From the cell containing the given text, extract its center point as (X, Y) coordinate. 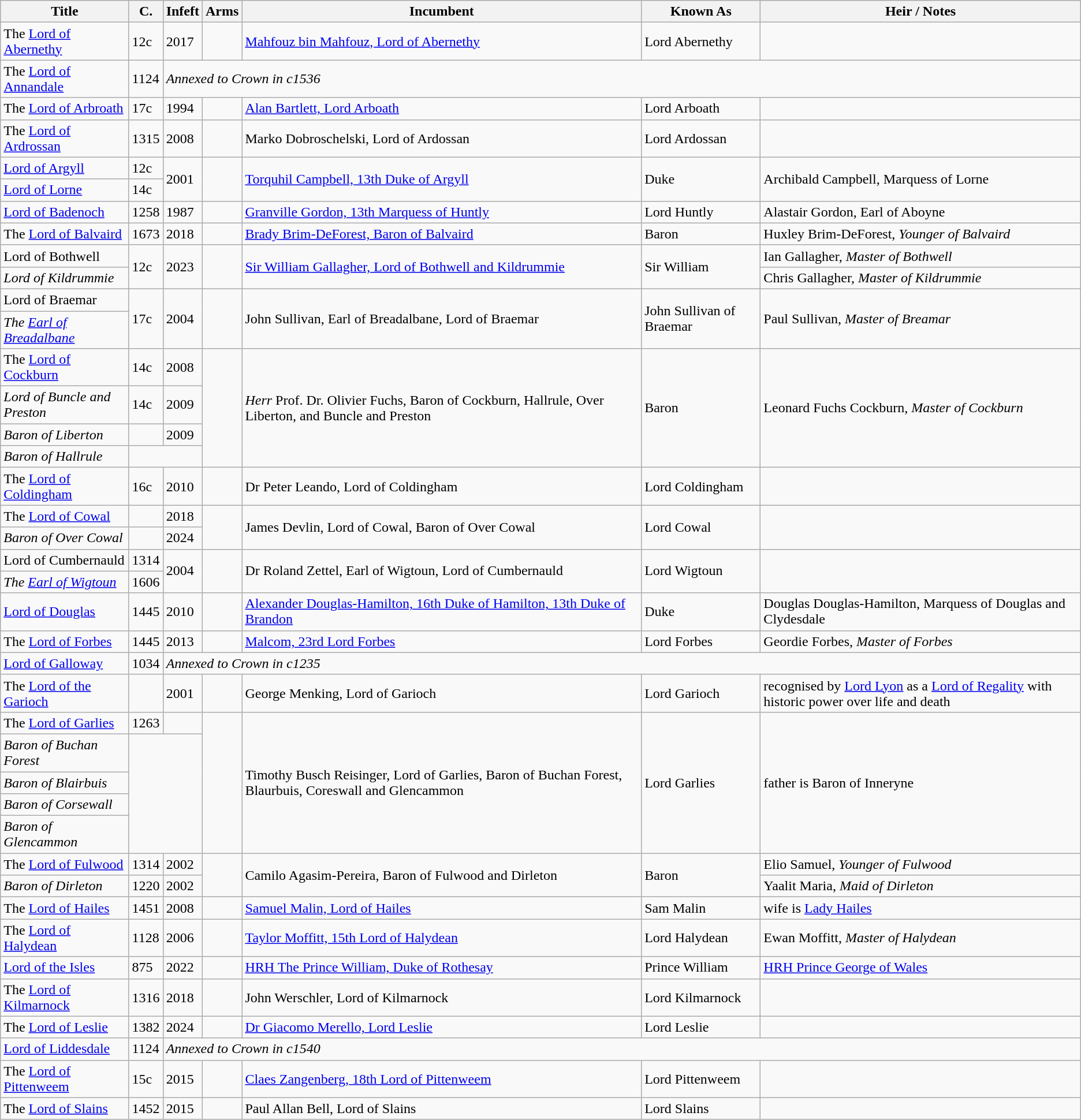
Huxley Brim-DeForest, Younger of Balvaird (920, 234)
Yaalit Maria, Maid of Dirleton (920, 886)
Lord Wigtoun (701, 571)
Ewan Moffitt, Master of Halydean (920, 938)
HRH Prince George of Wales (920, 968)
Ian Gallagher, Master of Bothwell (920, 256)
Lord Arboath (701, 109)
Lord Ardossan (701, 139)
1673 (146, 234)
Samuel Malin, Lord of Hailes (442, 908)
The Earl of Wigtoun (65, 582)
The Lord of Fulwood (65, 864)
The Lord of Arbroath (65, 109)
John Werschler, Lord of Kilmarnock (442, 998)
Incumbent (442, 12)
recognised by Lord Lyon as a Lord of Regality with historic power over life and death (920, 693)
Known As (701, 12)
Marko Dobroschelski, Lord of Ardossan (442, 139)
George Menking, Lord of Garioch (442, 693)
Paul Allan Bell, Lord of Slains (442, 1108)
The Lord of Halydean (65, 938)
Lord of Argyll (65, 168)
Torquhil Campbell, 13th Duke of Argyll (442, 179)
Alan Bartlett, Lord Arboath (442, 109)
Dr Giacomo Merello, Lord Leslie (442, 1027)
Baron of Buchan Forest (65, 753)
Camilo Agasim-Pereira, Baron of Fulwood and Dirleton (442, 875)
Sam Malin (701, 908)
Sir William Gallagher, Lord of Bothwell and Kildrummie (442, 267)
The Lord of Cowal (65, 516)
Lord of Galloway (65, 663)
Lord of Bothwell (65, 256)
Lord Pittenweem (701, 1078)
Lord of Badenoch (65, 212)
The Lord of Cockburn (65, 367)
Douglas Douglas-Hamilton, Marquess of Douglas and Clydesdale (920, 612)
The Lord of Annandale (65, 79)
Brady Brim-DeForest, Baron of Balvaird (442, 234)
1263 (146, 723)
Annexed to Crown in c1540 (621, 1049)
Lord of Buncle and Preston (65, 405)
16c (146, 486)
2022 (182, 968)
Infeft (182, 12)
John Sullivan of Braemar (701, 319)
Lord Halydean (701, 938)
Lord Garlies (701, 782)
Lord of Braemar (65, 300)
The Lord of the Garioch (65, 693)
Lord Forbes (701, 641)
Malcom, 23rd Lord Forbes (442, 641)
Baron of Over Cowal (65, 538)
15c (146, 1078)
1316 (146, 998)
1258 (146, 212)
Lord Garioch (701, 693)
1220 (146, 886)
Alexander Douglas-Hamilton, 16th Duke of Hamilton, 13th Duke of Brandon (442, 612)
Dr Peter Leando, Lord of Coldingham (442, 486)
father is Baron of Inneryne (920, 782)
Mahfouz bin Mahfouz, Lord of Abernethy (442, 42)
C. (146, 12)
Taylor Moffitt, 15th Lord of Halydean (442, 938)
2013 (182, 641)
1382 (146, 1027)
Prince William (701, 968)
Timothy Busch Reisinger, Lord of Garlies, Baron of Buchan Forest, Blaurbuis, Coreswall and Glencammon (442, 782)
Lord of the Isles (65, 968)
Lord Abernethy (701, 42)
Archibald Campbell, Marquess of Lorne (920, 179)
The Lord of Kilmarnock (65, 998)
The Lord of Forbes (65, 641)
Granville Gordon, 13th Marquess of Huntly (442, 212)
Claes Zangenberg, 18th Lord of Pittenweem (442, 1078)
The Lord of Abernethy (65, 42)
Lord of Liddesdale (65, 1049)
1994 (182, 109)
The Lord of Hailes (65, 908)
The Lord of Garlies (65, 723)
Dr Roland Zettel, Earl of Wigtoun, Lord of Cumbernauld (442, 571)
wife is Lady Hailes (920, 908)
Alastair Gordon, Earl of Aboyne (920, 212)
2017 (182, 42)
The Lord of Balvaird (65, 234)
Baron of Corsewall (65, 805)
Lord Kilmarnock (701, 998)
The Lord of Leslie (65, 1027)
James Devlin, Lord of Cowal, Baron of Over Cowal (442, 527)
Baron of Dirleton (65, 886)
1451 (146, 908)
Leonard Fuchs Cockburn, Master of Cockburn (920, 408)
2006 (182, 938)
1606 (146, 582)
Arms (222, 12)
1034 (146, 663)
Lord Cowal (701, 527)
1987 (182, 212)
Lord of Lorne (65, 190)
The Lord of Slains (65, 1108)
Lord Slains (701, 1108)
Baron of Liberton (65, 435)
Lord of Kildrummie (65, 278)
HRH The Prince William, Duke of Rothesay (442, 968)
1128 (146, 938)
Heir / Notes (920, 12)
The Lord of Pittenweem (65, 1078)
The Lord of Coldingham (65, 486)
1315 (146, 139)
Baron of Hallrule (65, 457)
Geordie Forbes, Master of Forbes (920, 641)
John Sullivan, Earl of Breadalbane, Lord of Braemar (442, 319)
Lord of Cumbernauld (65, 560)
Lord of Douglas (65, 612)
Lord Coldingham (701, 486)
Annexed to Crown in c1235 (621, 663)
1452 (146, 1108)
Lord Leslie (701, 1027)
The Earl of Breadalbane (65, 329)
Herr Prof. Dr. Olivier Fuchs, Baron of Cockburn, Hallrule, Over Liberton, and Buncle and Preston (442, 408)
2023 (182, 267)
Elio Samuel, Younger of Fulwood (920, 864)
Title (65, 12)
875 (146, 968)
Annexed to Crown in c1536 (621, 79)
Baron of Blairbuis (65, 782)
Paul Sullivan, Master of Breamar (920, 319)
Chris Gallagher, Master of Kildrummie (920, 278)
The Lord of Ardrossan (65, 139)
Lord Huntly (701, 212)
Baron of Glencammon (65, 835)
Sir William (701, 267)
